Scan for the cell matching the given text and deliver its (X, Y) coordinate at center. 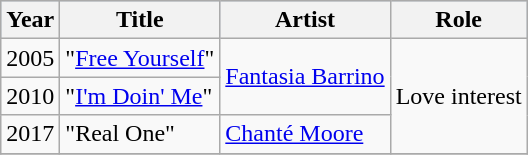
2010 (30, 96)
2005 (30, 58)
Year (30, 20)
Role (458, 20)
2017 (30, 134)
Fantasia Barrino (305, 77)
Chanté Moore (305, 134)
Love interest (458, 96)
"Real One" (140, 134)
"I'm Doin' Me" (140, 96)
Artist (305, 20)
Title (140, 20)
"Free Yourself" (140, 58)
